Determine the [x, y] coordinate at the center of the cell enclosing the given text.  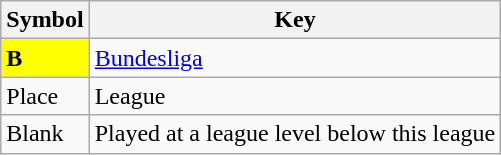
Symbol [45, 20]
Played at a league level below this league [295, 134]
Key [295, 20]
League [295, 96]
B [45, 58]
Blank [45, 134]
Place [45, 96]
Bundesliga [295, 58]
